Find where the given text appears and provide that cell's center as (x, y) coordinate. 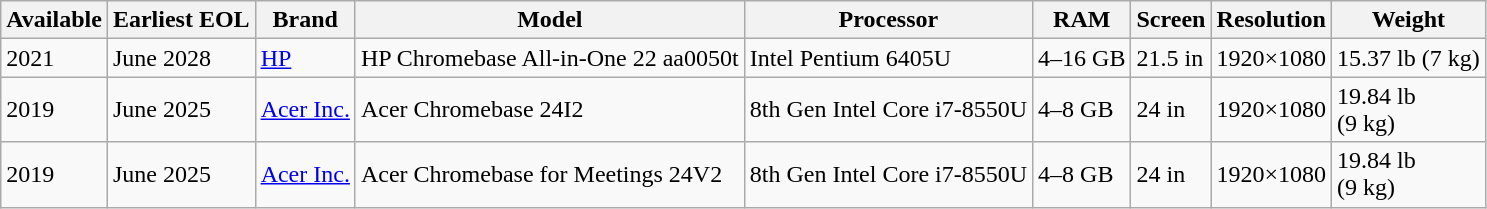
15.37 lb (7 kg) (1409, 58)
2021 (54, 58)
21.5 in (1171, 58)
Weight (1409, 20)
Screen (1171, 20)
RAM (1082, 20)
Model (550, 20)
Intel Pentium 6405U (888, 58)
Available (54, 20)
Resolution (1272, 20)
June 2028 (181, 58)
Processor (888, 20)
HP Chromebase All-in-One 22 aa0050t (550, 58)
Acer Chromebase for Meetings 24V2 (550, 174)
Acer Chromebase 24I2 (550, 110)
HP (305, 58)
Brand (305, 20)
4–16 GB (1082, 58)
Earliest EOL (181, 20)
